Provide the [x, y] coordinate of the cell's center where the given text is located.  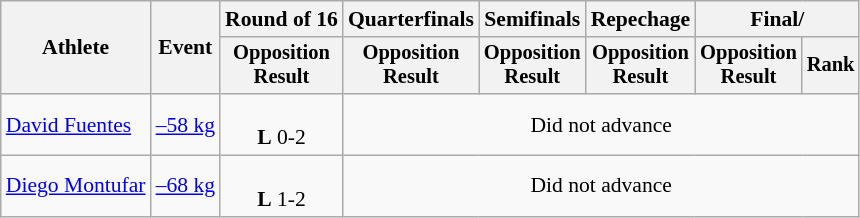
Event [186, 48]
Repechage [641, 19]
Athlete [76, 48]
David Fuentes [76, 124]
Final/ [777, 19]
Quarterfinals [411, 19]
Diego Montufar [76, 186]
Round of 16 [282, 19]
Semifinals [532, 19]
Rank [831, 66]
–68 kg [186, 186]
L 0-2 [282, 124]
L 1-2 [282, 186]
–58 kg [186, 124]
